Extract the [X, Y] coordinate from the center of the cell holding the provided text.  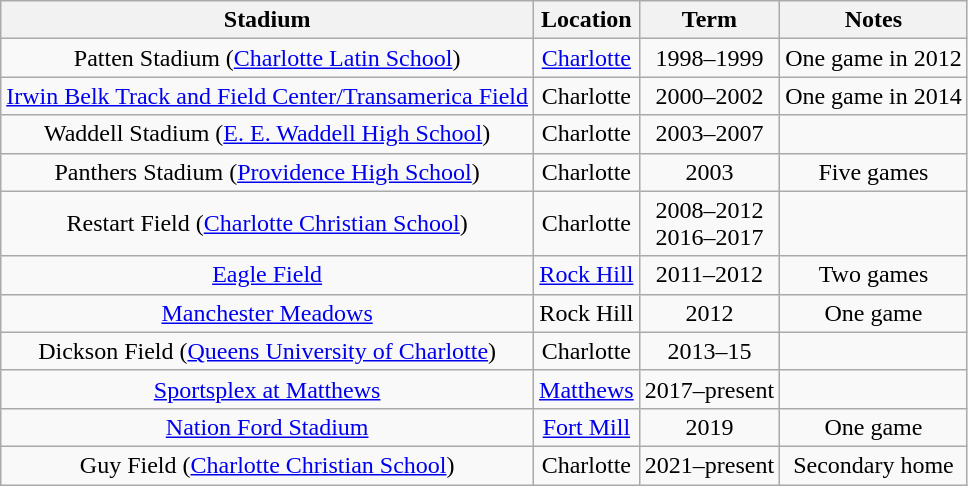
Fort Mill [587, 427]
Nation Ford Stadium [268, 427]
Dickson Field (Queens University of Charlotte) [268, 351]
2000–2002 [709, 96]
2019 [709, 427]
1998–1999 [709, 58]
Restart Field (Charlotte Christian School) [268, 224]
2003–2007 [709, 134]
2003 [709, 172]
Matthews [587, 389]
Two games [874, 275]
Location [587, 20]
Eagle Field [268, 275]
One game in 2012 [874, 58]
2017–present [709, 389]
Five games [874, 172]
Stadium [268, 20]
Sportsplex at Matthews [268, 389]
Manchester Meadows [268, 313]
One game in 2014 [874, 96]
Irwin Belk Track and Field Center/Transamerica Field [268, 96]
2021–present [709, 465]
2013–15 [709, 351]
2012 [709, 313]
2011–2012 [709, 275]
Secondary home [874, 465]
2008–2012 2016–2017 [709, 224]
Term [709, 20]
Notes [874, 20]
Patten Stadium (Charlotte Latin School) [268, 58]
Guy Field (Charlotte Christian School) [268, 465]
Panthers Stadium (Providence High School) [268, 172]
Waddell Stadium (E. E. Waddell High School) [268, 134]
